Locate the cell with the specified text and output its (x, y) center coordinate. 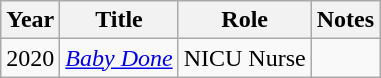
Notes (345, 20)
Year (30, 20)
NICU Nurse (244, 58)
2020 (30, 58)
Role (244, 20)
Baby Done (119, 58)
Title (119, 20)
